Capture the cell that displays the provided text and extract its (x, y) central coordinate. 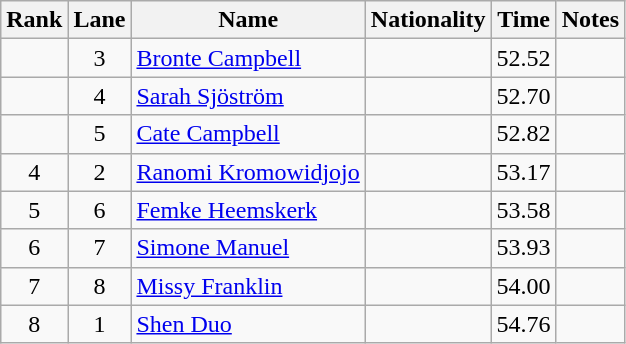
Ranomi Kromowidjojo (248, 172)
52.82 (524, 134)
Time (524, 20)
Femke Heemskerk (248, 210)
54.76 (524, 324)
Missy Franklin (248, 286)
Bronte Campbell (248, 58)
52.70 (524, 96)
2 (100, 172)
Rank (34, 20)
52.52 (524, 58)
53.93 (524, 248)
3 (100, 58)
Lane (100, 20)
Shen Duo (248, 324)
Simone Manuel (248, 248)
Notes (590, 20)
Cate Campbell (248, 134)
1 (100, 324)
Nationality (428, 20)
Name (248, 20)
54.00 (524, 286)
Sarah Sjöström (248, 96)
53.17 (524, 172)
53.58 (524, 210)
